Capture the cell that displays the provided text and extract its [X, Y] central coordinate. 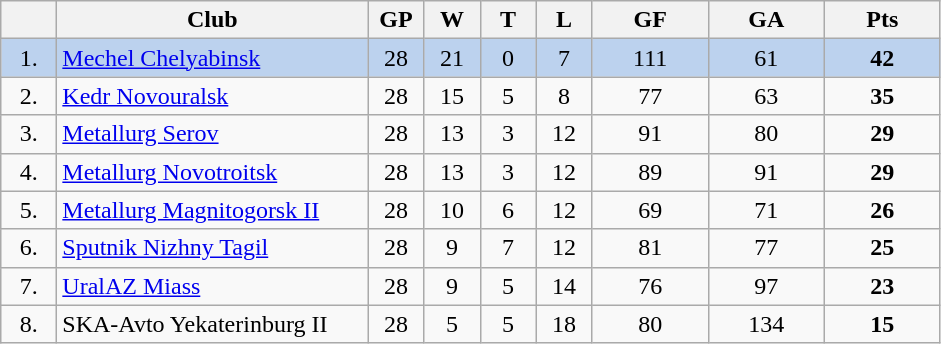
23 [882, 286]
76 [650, 286]
61 [766, 58]
4. [29, 172]
18 [564, 324]
GP [396, 20]
W [452, 20]
71 [766, 210]
6 [508, 210]
L [564, 20]
0 [508, 58]
Metallurg Novotroitsk [212, 172]
T [508, 20]
42 [882, 58]
21 [452, 58]
8. [29, 324]
SKA-Avto Yekaterinburg II [212, 324]
5. [29, 210]
97 [766, 286]
89 [650, 172]
111 [650, 58]
134 [766, 324]
14 [564, 286]
3. [29, 134]
69 [650, 210]
35 [882, 96]
26 [882, 210]
Mechel Chelyabinsk [212, 58]
1. [29, 58]
7. [29, 286]
63 [766, 96]
Sputnik Nizhny Tagil [212, 248]
Club [212, 20]
GA [766, 20]
81 [650, 248]
Pts [882, 20]
UralAZ Miass [212, 286]
GF [650, 20]
2. [29, 96]
8 [564, 96]
10 [452, 210]
25 [882, 248]
6. [29, 248]
Metallurg Serov [212, 134]
Kedr Novouralsk [212, 96]
Metallurg Magnitogorsk II [212, 210]
